Pinpoint the cell where the given text exists, returning its (X, Y) midpoint coordinate. 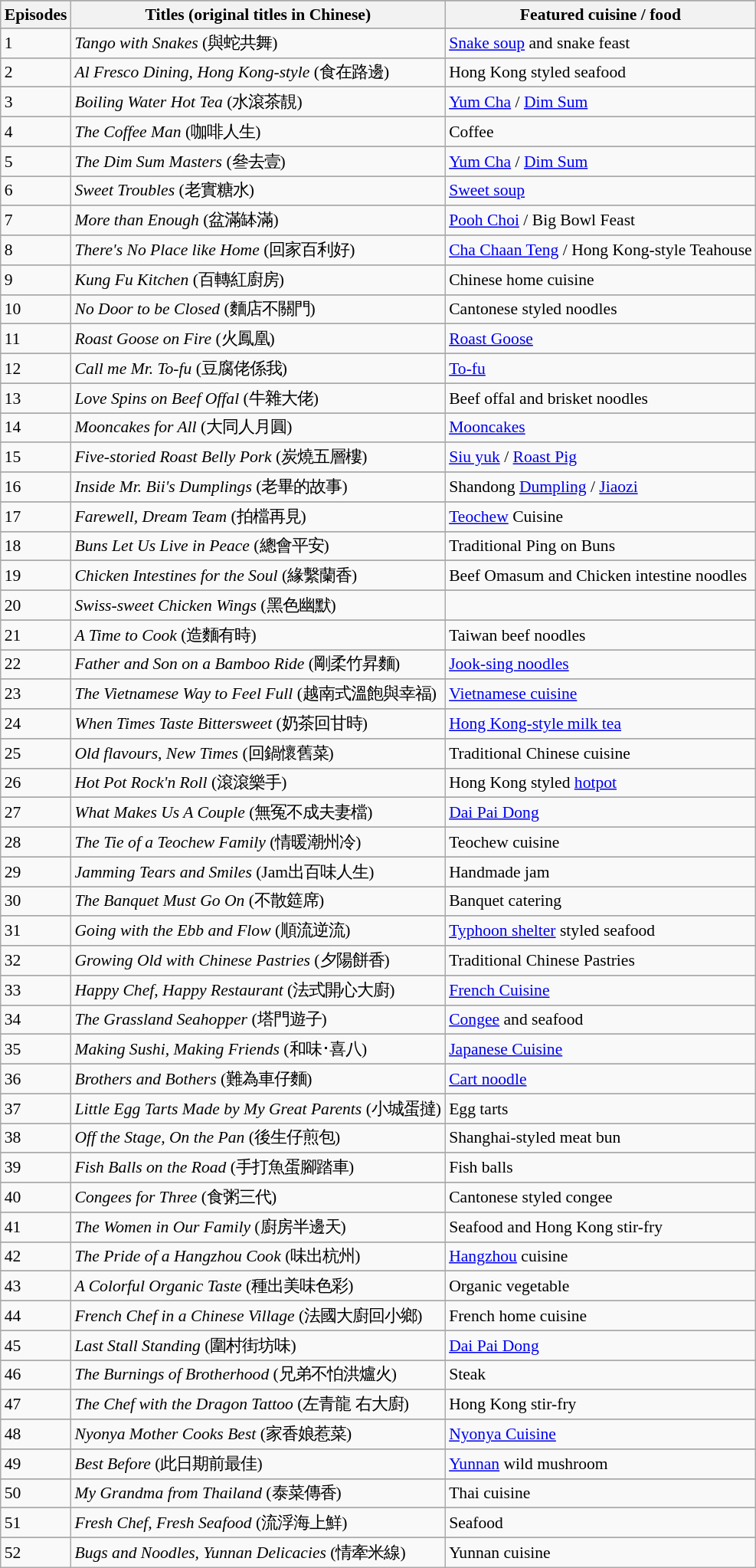
Seafood (601, 1524)
Jamming Tears and Smiles (Jam出百味人生) (257, 872)
46 (36, 1375)
Typhoon shelter styled seafood (601, 930)
No Door to be Closed (麵店不關門) (257, 310)
9 (36, 279)
Taiwan beef noodles (601, 635)
Kung Fu Kitchen (百轉紅廚房) (257, 279)
Banquet catering (601, 901)
29 (36, 872)
6 (36, 192)
French Cuisine (601, 990)
French Chef in a Chinese Village (法國大廚回小鄉) (257, 1315)
Snake soup and snake feast (601, 43)
Steak (601, 1375)
Nyonya Mother Cooks Best (家香娘惹菜) (257, 1435)
Traditional Chinese cuisine (601, 753)
The Burnings of Brotherhood (兄弟不怕洪爐火) (257, 1375)
3 (36, 103)
Organic vegetable (601, 1286)
Roast Goose (601, 339)
Coffee (601, 132)
Call me Mr. To-fu (豆腐佬係我) (257, 368)
Cart noodle (601, 1079)
39 (36, 1168)
More than Enough (盆滿缽滿) (257, 221)
Jook-sing noodles (601, 665)
30 (36, 901)
Fish balls (601, 1168)
Shandong Dumpling / Jiaozi (601, 487)
Vietnamese cuisine (601, 694)
Hong Kong-style milk tea (601, 723)
Old flavours, New Times (回鍋懷舊菜) (257, 753)
Cantonese styled congee (601, 1197)
48 (36, 1435)
Yunnan wild mushroom (601, 1464)
Off the Stage, On the Pan (後生仔煎包) (257, 1139)
21 (36, 635)
Roast Goose on Fire (火鳳凰) (257, 339)
26 (36, 783)
Egg tarts (601, 1108)
7 (36, 221)
45 (36, 1346)
Brothers and Bothers (難為車仔麵) (257, 1079)
36 (36, 1079)
Hong Kong stir-fry (601, 1404)
37 (36, 1108)
Hot Pot Rock'n Roll (滾滾樂手) (257, 783)
35 (36, 1050)
A Colorful Organic Taste (種出美味色彩) (257, 1286)
27 (36, 812)
49 (36, 1464)
The Coffee Man (咖啡人生) (257, 132)
Buns Let Us Live in Peace (總會平安) (257, 546)
5 (36, 161)
33 (36, 990)
31 (36, 930)
Cha Chaan Teng / Hong Kong-style Teahouse (601, 250)
Congees for Three (食粥三代) (257, 1197)
42 (36, 1257)
Inside Mr. Bii's Dumplings (老畢的故事) (257, 487)
13 (36, 399)
Pooh Choi / Big Bowl Feast (601, 221)
50 (36, 1493)
Congee and seafood (601, 1019)
40 (36, 1197)
18 (36, 546)
Chinese home cuisine (601, 279)
Teochew cuisine (601, 841)
Making Sushi, Making Friends (和味･喜八) (257, 1050)
8 (36, 250)
52 (36, 1553)
41 (36, 1226)
Father and Son on a Bamboo Ride (剛柔竹昇麵) (257, 665)
Last Stall Standing (圍村街坊味) (257, 1346)
French home cuisine (601, 1315)
12 (36, 368)
Japanese Cuisine (601, 1050)
Boiling Water Hot Tea (水滾茶靚) (257, 103)
2 (36, 72)
Mooncakes (601, 428)
Five-storied Roast Belly Pork (炭燒五層樓) (257, 457)
Sweet soup (601, 192)
Episodes (36, 15)
24 (36, 723)
Al Fresco Dining, Hong Kong-style (食在路邊) (257, 72)
Chicken Intestines for the Soul (緣繫蘭香) (257, 576)
Hong Kong styled hotpot (601, 783)
34 (36, 1019)
Going with the Ebb and Flow (順流逆流) (257, 930)
43 (36, 1286)
The Women in Our Family (廚房半邊天) (257, 1226)
Shanghai-styled meat bun (601, 1139)
Beef Omasum and Chicken intestine noodles (601, 576)
When Times Taste Bittersweet (奶茶回甘時) (257, 723)
To-fu (601, 368)
38 (36, 1139)
Yunnan cuisine (601, 1553)
Nyonya Cuisine (601, 1435)
The Banquet Must Go On (不散筵席) (257, 901)
The Dim Sum Masters (叄去壹) (257, 161)
Happy Chef, Happy Restaurant (法式開心大廚) (257, 990)
The Tie of a Teochew Family (情暖潮州冷) (257, 841)
Sweet Troubles (老實糖水) (257, 192)
Siu yuk / Roast Pig (601, 457)
51 (36, 1524)
25 (36, 753)
Mooncakes for All (大同人月圓) (257, 428)
Beef offal and brisket noodles (601, 399)
Featured cuisine / food (601, 15)
Fish Balls on the Road (手打魚蛋腳踏車) (257, 1168)
Handmade jam (601, 872)
Hangzhou cuisine (601, 1257)
10 (36, 310)
47 (36, 1404)
The Chef with the Dragon Tattoo (左青龍 右大廚) (257, 1404)
22 (36, 665)
44 (36, 1315)
11 (36, 339)
15 (36, 457)
Fresh Chef, Fresh Seafood (流浮海上鮮) (257, 1524)
Growing Old with Chinese Pastries (夕陽餅香) (257, 961)
Traditional Chinese Pastries (601, 961)
Best Before (此日期前最佳) (257, 1464)
Teochew Cuisine (601, 517)
The Pride of a Hangzhou Cook (味出杭州) (257, 1257)
Farewell, Dream Team (拍檔再見) (257, 517)
Love Spins on Beef Offal (牛雜大佬) (257, 399)
20 (36, 605)
4 (36, 132)
Seafood and Hong Kong stir-fry (601, 1226)
There's No Place like Home (回家百利好) (257, 250)
Hong Kong styled seafood (601, 72)
19 (36, 576)
Titles (original titles in Chinese) (257, 15)
Cantonese styled noodles (601, 310)
1 (36, 43)
14 (36, 428)
17 (36, 517)
16 (36, 487)
Bugs and Noodles, Yunnan Delicacies (情牽米線) (257, 1553)
Little Egg Tarts Made by My Great Parents (小城蛋撻) (257, 1108)
A Time to Cook (造麵有時) (257, 635)
32 (36, 961)
Thai cuisine (601, 1493)
Traditional Ping on Buns (601, 546)
What Makes Us A Couple (無冤不成夫妻檔) (257, 812)
Tango with Snakes (與蛇共舞) (257, 43)
Swiss-sweet Chicken Wings (黑色幽默) (257, 605)
28 (36, 841)
My Grandma from Thailand (泰菜傳香) (257, 1493)
23 (36, 694)
The Grassland Seahopper (塔門遊子) (257, 1019)
The Vietnamese Way to Feel Full (越南式溫飽與幸福) (257, 694)
